Provide the [x, y] coordinate of the cell's center where the given text is located.  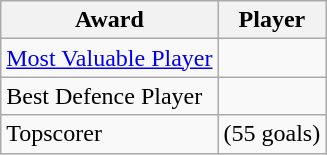
Most Valuable Player [110, 58]
Player [272, 20]
(55 goals) [272, 134]
Best Defence Player [110, 96]
Topscorer [110, 134]
Award [110, 20]
